Identify which cell holds the provided text, then report its (x, y) central coordinate. 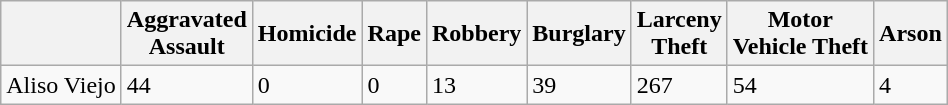
Robbery (476, 34)
44 (186, 85)
AggravatedAssault (186, 34)
39 (579, 85)
Burglary (579, 34)
Homicide (307, 34)
4 (911, 85)
LarcenyTheft (679, 34)
MotorVehicle Theft (800, 34)
Aliso Viejo (62, 85)
267 (679, 85)
Arson (911, 34)
54 (800, 85)
Rape (394, 34)
13 (476, 85)
